For the text-containing cell, return its midpoint in [X, Y] coordinate format. 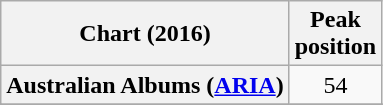
Peakposition [335, 34]
Chart (2016) [145, 34]
54 [335, 85]
Australian Albums (ARIA) [145, 85]
